Determine the (X, Y) coordinate at the center of the cell enclosing the given text.  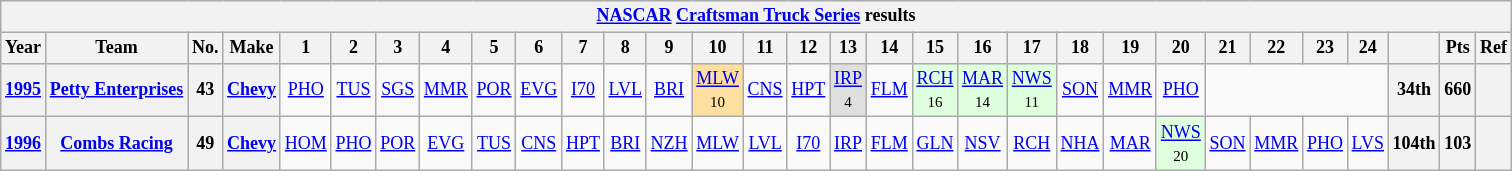
15 (935, 48)
NSV (983, 144)
16 (983, 48)
660 (1458, 90)
Ref (1494, 48)
1996 (24, 144)
Pts (1458, 48)
13 (848, 48)
20 (1180, 48)
23 (1326, 48)
NHA (1080, 144)
8 (625, 48)
SGS (398, 90)
RCH16 (935, 90)
7 (584, 48)
17 (1032, 48)
No. (206, 48)
43 (206, 90)
NWS20 (1180, 144)
IRP4 (848, 90)
IRP (848, 144)
10 (718, 48)
1995 (24, 90)
6 (539, 48)
11 (765, 48)
22 (1276, 48)
Make (252, 48)
Petty Enterprises (116, 90)
2 (354, 48)
18 (1080, 48)
5 (494, 48)
NWS11 (1032, 90)
49 (206, 144)
NASCAR Craftsman Truck Series results (756, 16)
MLW (718, 144)
19 (1130, 48)
12 (808, 48)
MAR (1130, 144)
MLW10 (718, 90)
Year (24, 48)
21 (1228, 48)
LVS (1368, 144)
3 (398, 48)
9 (669, 48)
34th (1414, 90)
14 (889, 48)
HOM (306, 144)
1 (306, 48)
GLN (935, 144)
103 (1458, 144)
MAR14 (983, 90)
NZH (669, 144)
24 (1368, 48)
Team (116, 48)
Combs Racing (116, 144)
RCH (1032, 144)
4 (446, 48)
104th (1414, 144)
